Return the [X, Y] coordinate for the center point of the cell that contains the specified text.  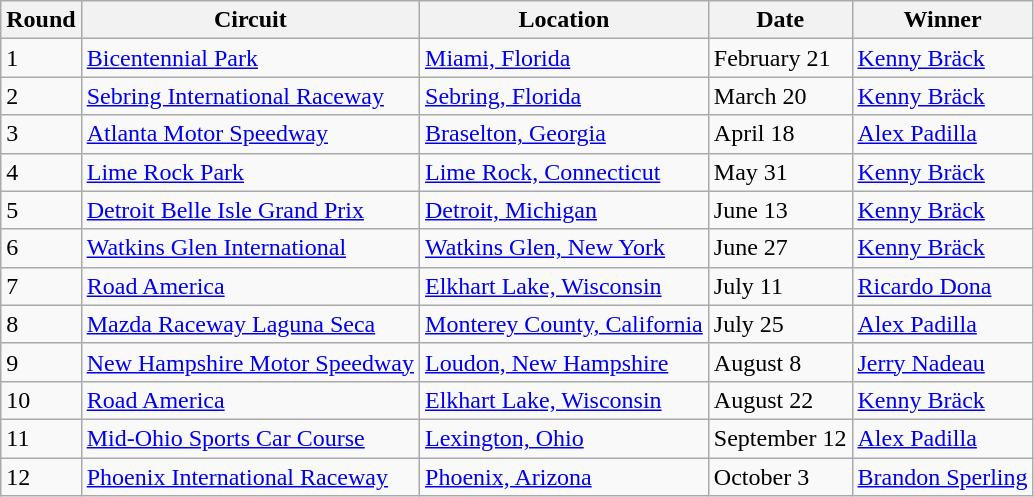
September 12 [780, 438]
Lime Rock, Connecticut [564, 172]
Monterey County, California [564, 324]
Lexington, Ohio [564, 438]
Jerry Nadeau [942, 362]
June 27 [780, 248]
Braselton, Georgia [564, 134]
4 [41, 172]
Lime Rock Park [250, 172]
Miami, Florida [564, 58]
9 [41, 362]
6 [41, 248]
Mid-Ohio Sports Car Course [250, 438]
October 3 [780, 477]
Date [780, 20]
March 20 [780, 96]
Detroit Belle Isle Grand Prix [250, 210]
11 [41, 438]
February 21 [780, 58]
Ricardo Dona [942, 286]
Sebring, Florida [564, 96]
12 [41, 477]
July 25 [780, 324]
Bicentennial Park [250, 58]
1 [41, 58]
August 8 [780, 362]
Winner [942, 20]
July 11 [780, 286]
Mazda Raceway Laguna Seca [250, 324]
3 [41, 134]
10 [41, 400]
Atlanta Motor Speedway [250, 134]
Detroit, Michigan [564, 210]
7 [41, 286]
Phoenix International Raceway [250, 477]
8 [41, 324]
Circuit [250, 20]
May 31 [780, 172]
5 [41, 210]
Phoenix, Arizona [564, 477]
2 [41, 96]
Watkins Glen International [250, 248]
Location [564, 20]
June 13 [780, 210]
Round [41, 20]
April 18 [780, 134]
August 22 [780, 400]
Loudon, New Hampshire [564, 362]
Brandon Sperling [942, 477]
New Hampshire Motor Speedway [250, 362]
Watkins Glen, New York [564, 248]
Sebring International Raceway [250, 96]
